Return (X, Y) of the center of cell containing provided text 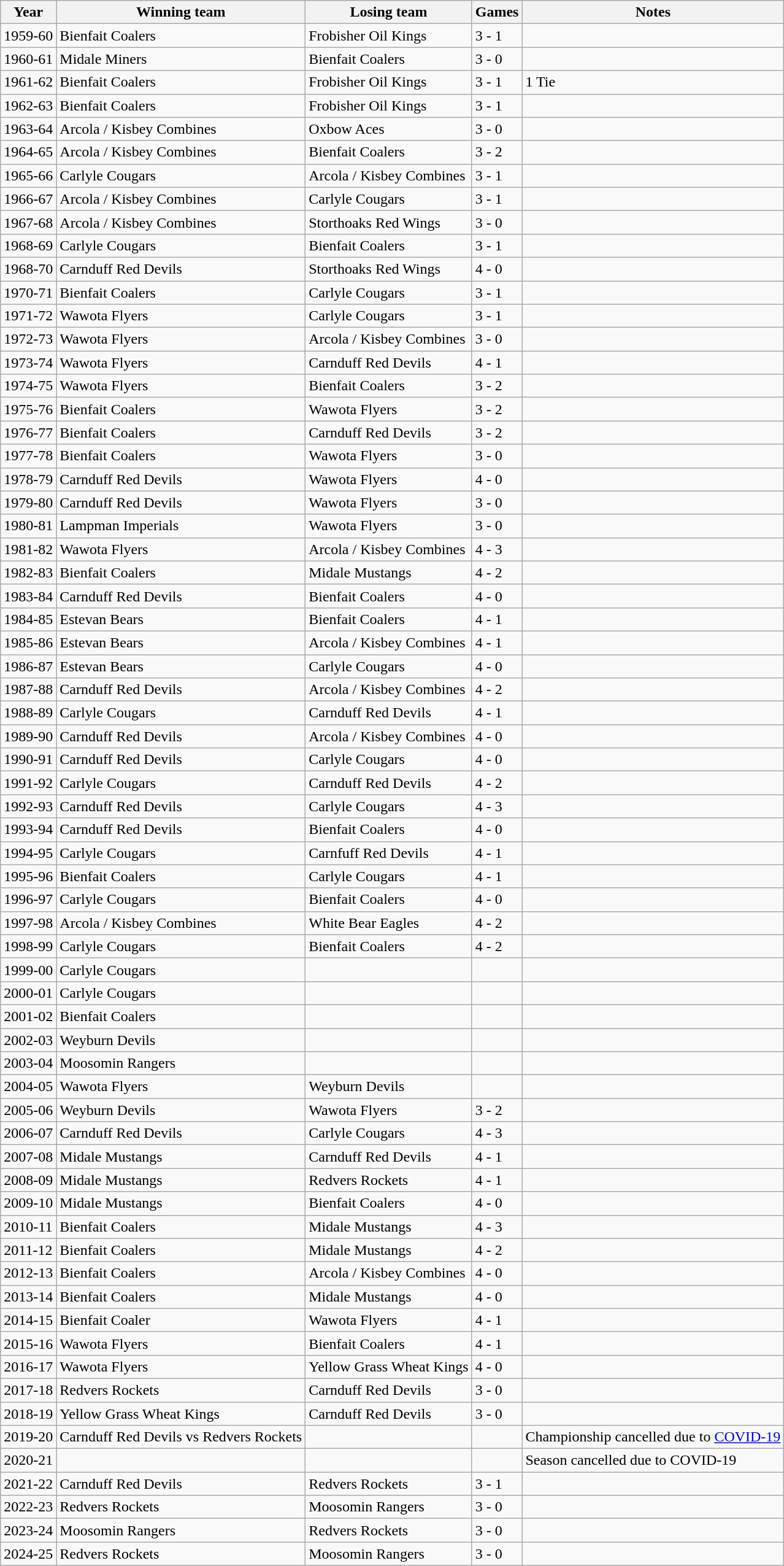
1978-79 (28, 479)
1980-81 (28, 526)
2012-13 (28, 1273)
1972-73 (28, 339)
2019-20 (28, 1437)
1994-95 (28, 853)
1992-93 (28, 806)
1998-99 (28, 946)
Midale Miners (181, 59)
1997-98 (28, 923)
1 Tie (653, 82)
2024-25 (28, 1554)
1989-90 (28, 736)
Notes (653, 12)
2007-08 (28, 1157)
1974-75 (28, 386)
2002-03 (28, 1040)
2017-18 (28, 1390)
1976-77 (28, 433)
2010-11 (28, 1227)
1963-64 (28, 129)
2014-15 (28, 1320)
1985-86 (28, 642)
1975-76 (28, 409)
1991-92 (28, 783)
1968-70 (28, 269)
1961-62 (28, 82)
1996-97 (28, 900)
1986-87 (28, 666)
Winning team (181, 12)
Season cancelled due to COVID-19 (653, 1460)
2022-23 (28, 1507)
Losing team (389, 12)
Carnduff Red Devils vs Redvers Rockets (181, 1437)
2005-06 (28, 1110)
1968-69 (28, 245)
1971-72 (28, 316)
Oxbow Aces (389, 129)
1987-88 (28, 690)
1984-85 (28, 619)
Carnfuff Red Devils (389, 853)
1993-94 (28, 830)
1960-61 (28, 59)
2018-19 (28, 1413)
1962-63 (28, 106)
2023-24 (28, 1530)
1995-96 (28, 876)
2015-16 (28, 1343)
2013-14 (28, 1297)
1983-84 (28, 596)
1999-00 (28, 970)
2001-02 (28, 1016)
2009-10 (28, 1203)
2004-05 (28, 1087)
Lampman Imperials (181, 526)
1973-74 (28, 363)
White Bear Eagles (389, 923)
1982-83 (28, 573)
2021-22 (28, 1484)
1970-71 (28, 293)
1988-89 (28, 713)
Year (28, 12)
1959-60 (28, 36)
1979-80 (28, 503)
2003-04 (28, 1063)
1981-82 (28, 549)
1977-78 (28, 456)
1990-91 (28, 760)
Championship cancelled due to COVID-19 (653, 1437)
Games (497, 12)
2016-17 (28, 1367)
1967-68 (28, 222)
Bienfait Coaler (181, 1320)
2000-01 (28, 993)
2006-07 (28, 1133)
2008-09 (28, 1180)
1965-66 (28, 175)
1966-67 (28, 199)
2011-12 (28, 1250)
1964-65 (28, 152)
2020-21 (28, 1460)
